Extract the [x, y] coordinate from the center of the cell holding the provided text.  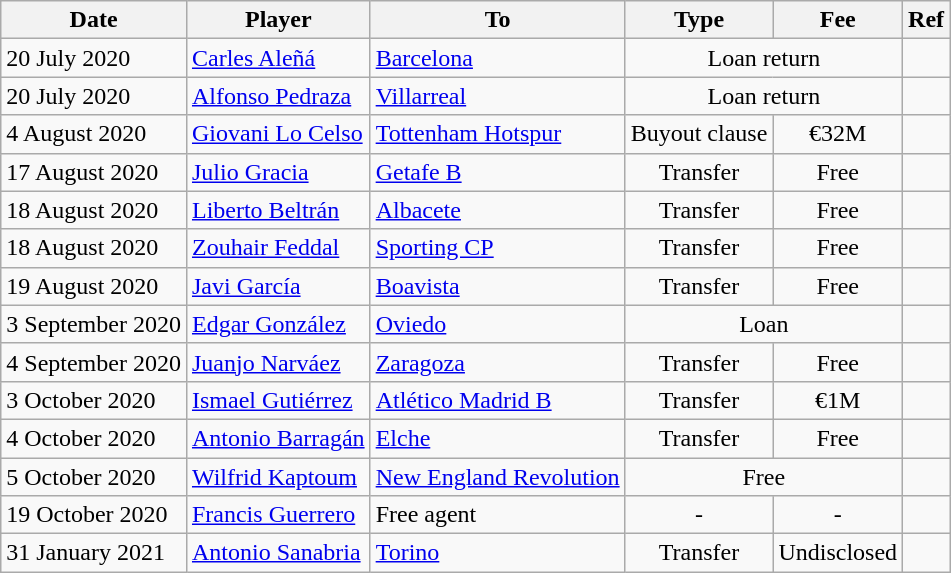
Zaragoza [498, 362]
19 October 2020 [94, 515]
To [498, 20]
Atlético Madrid B [498, 400]
Undisclosed [838, 553]
€1M [838, 400]
Free agent [498, 515]
Villarreal [498, 96]
New England Revolution [498, 477]
Carles Aleñá [278, 58]
Juanjo Narváez [278, 362]
Alfonso Pedraza [278, 96]
Sporting CP [498, 248]
Buyout clause [699, 134]
4 August 2020 [94, 134]
Francis Guerrero [278, 515]
Giovani Lo Celso [278, 134]
Oviedo [498, 324]
17 August 2020 [94, 172]
Albacete [498, 210]
4 September 2020 [94, 362]
Ref [926, 20]
Zouhair Feddal [278, 248]
3 October 2020 [94, 400]
Liberto Beltrán [278, 210]
Tottenham Hotspur [498, 134]
€32M [838, 134]
Julio Gracia [278, 172]
Loan [764, 324]
Barcelona [498, 58]
5 October 2020 [94, 477]
Torino [498, 553]
31 January 2021 [94, 553]
Date [94, 20]
Antonio Barragán [278, 438]
4 October 2020 [94, 438]
Boavista [498, 286]
Antonio Sanabria [278, 553]
19 August 2020 [94, 286]
Fee [838, 20]
Getafe B [498, 172]
Wilfrid Kaptoum [278, 477]
3 September 2020 [94, 324]
Player [278, 20]
Elche [498, 438]
Edgar González [278, 324]
Type [699, 20]
Javi García [278, 286]
Ismael Gutiérrez [278, 400]
